From the cell containing the given text, extract its center point as [X, Y] coordinate. 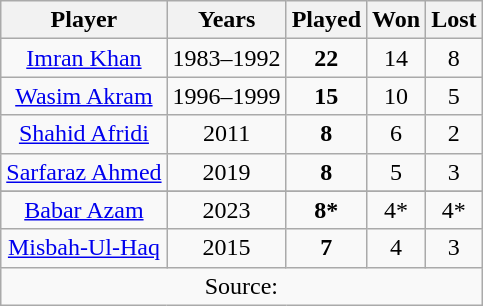
1983–1992 [226, 58]
Lost [454, 20]
8* [326, 210]
Misbah-Ul-Haq [84, 248]
2019 [226, 172]
Source: [242, 286]
2023 [226, 210]
2015 [226, 248]
Imran Khan [84, 58]
Won [396, 20]
Years [226, 20]
1996–1999 [226, 96]
6 [396, 134]
10 [396, 96]
2011 [226, 134]
15 [326, 96]
Sarfaraz Ahmed [84, 172]
14 [396, 58]
Shahid Afridi [84, 134]
Wasim Akram [84, 96]
4 [396, 248]
Babar Azam [84, 210]
2 [454, 134]
Player [84, 20]
22 [326, 58]
7 [326, 248]
Played [326, 20]
